Extract the [x, y] coordinate from the center of the cell holding the provided text.  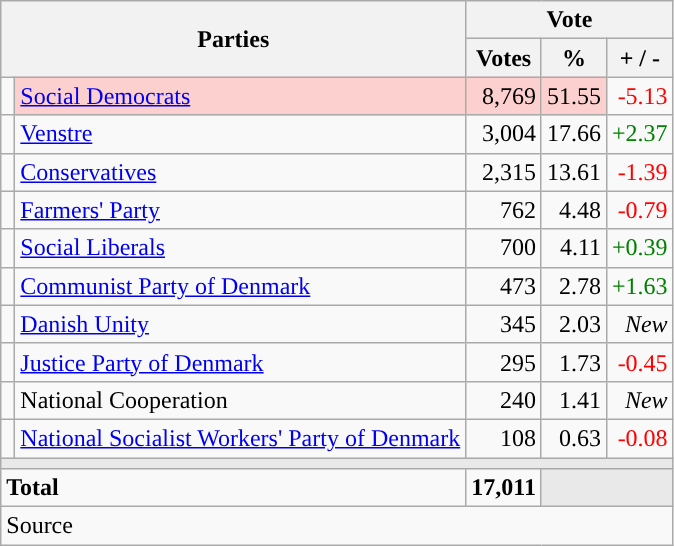
Total [234, 488]
-5.13 [640, 96]
1.41 [574, 400]
17.66 [574, 134]
3,004 [504, 134]
Vote [570, 20]
51.55 [574, 96]
8,769 [504, 96]
Conservatives [240, 172]
+ / - [640, 58]
Justice Party of Denmark [240, 362]
-0.79 [640, 210]
Farmers' Party [240, 210]
295 [504, 362]
2.03 [574, 324]
762 [504, 210]
4.11 [574, 248]
Danish Unity [240, 324]
700 [504, 248]
4.48 [574, 210]
-0.08 [640, 438]
Social Liberals [240, 248]
Venstre [240, 134]
Source [337, 526]
345 [504, 324]
2.78 [574, 286]
1.73 [574, 362]
13.61 [574, 172]
2,315 [504, 172]
+0.39 [640, 248]
0.63 [574, 438]
473 [504, 286]
National Socialist Workers' Party of Denmark [240, 438]
% [574, 58]
Social Democrats [240, 96]
+2.37 [640, 134]
-1.39 [640, 172]
Communist Party of Denmark [240, 286]
+1.63 [640, 286]
17,011 [504, 488]
-0.45 [640, 362]
Votes [504, 58]
National Cooperation [240, 400]
108 [504, 438]
Parties [234, 39]
240 [504, 400]
